From the cell containing the given text, extract its center point as [X, Y] coordinate. 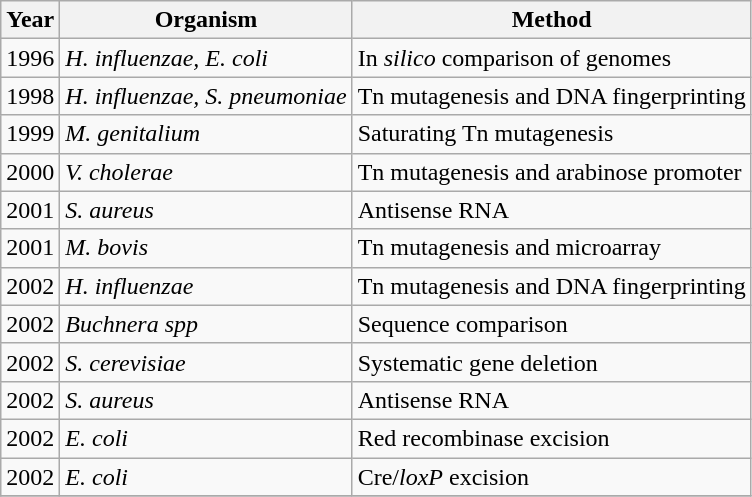
1998 [30, 96]
H. influenzae [206, 286]
Year [30, 20]
Buchnera spp [206, 324]
1996 [30, 58]
Tn mutagenesis and arabinose promoter [552, 172]
M. genitalium [206, 134]
Red recombinase excision [552, 438]
1999 [30, 134]
Systematic gene deletion [552, 362]
V. cholerae [206, 172]
M. bovis [206, 248]
Sequence comparison [552, 324]
Organism [206, 20]
2000 [30, 172]
Cre/loxP excision [552, 477]
H. influenzae, E. coli [206, 58]
In silico comparison of genomes [552, 58]
Saturating Tn mutagenesis [552, 134]
H. influenzae, S. pneumoniae [206, 96]
S. cerevisiae [206, 362]
Method [552, 20]
Tn mutagenesis and microarray [552, 248]
